Determine the [X, Y] coordinate at the center of the cell enclosing the given text.  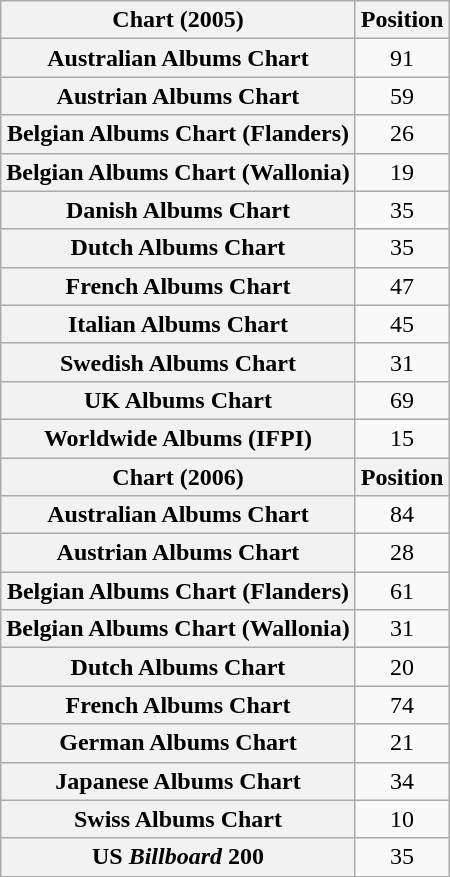
UK Albums Chart [178, 400]
61 [402, 591]
US Billboard 200 [178, 857]
34 [402, 781]
Worldwide Albums (IFPI) [178, 438]
Danish Albums Chart [178, 210]
45 [402, 324]
Japanese Albums Chart [178, 781]
Chart (2005) [178, 20]
Chart (2006) [178, 477]
84 [402, 515]
47 [402, 286]
59 [402, 96]
20 [402, 667]
26 [402, 134]
Swiss Albums Chart [178, 819]
10 [402, 819]
69 [402, 400]
28 [402, 553]
Italian Albums Chart [178, 324]
15 [402, 438]
German Albums Chart [178, 743]
74 [402, 705]
19 [402, 172]
21 [402, 743]
Swedish Albums Chart [178, 362]
91 [402, 58]
